Pinpoint the cell where the given text exists, returning its (X, Y) midpoint coordinate. 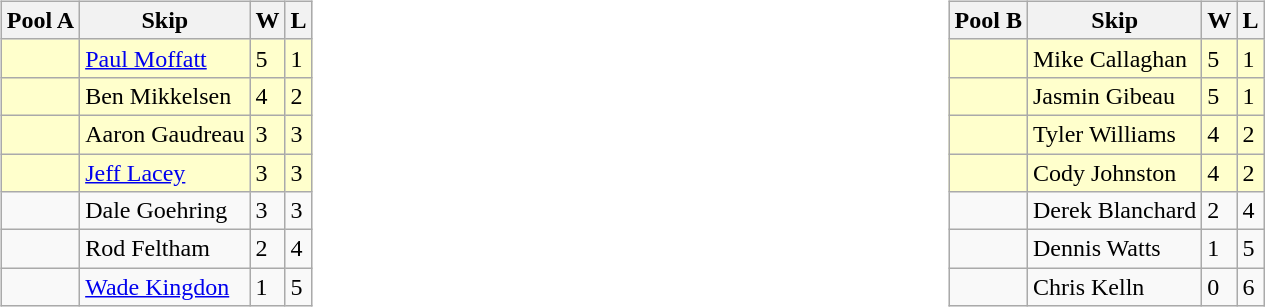
Mike Callaghan (1114, 58)
Tyler Williams (1114, 134)
Derek Blanchard (1114, 211)
Jasmin Gibeau (1114, 96)
Dale Goehring (165, 211)
Jeff Lacey (165, 173)
Paul Moffatt (165, 58)
Pool A (40, 20)
Aaron Gaudreau (165, 134)
Pool B (988, 20)
Rod Feltham (165, 249)
Chris Kelln (1114, 287)
Cody Johnston (1114, 173)
Ben Mikkelsen (165, 96)
6 (1250, 287)
0 (1220, 287)
Wade Kingdon (165, 287)
Dennis Watts (1114, 249)
